Provide the (x, y) coordinate of the cell's center where the given text is located.  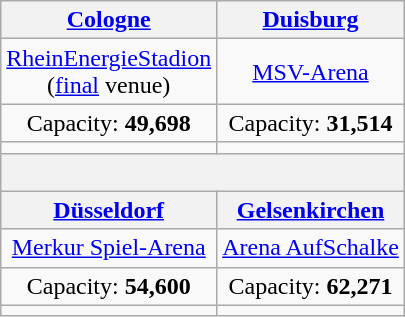
Capacity: 49,698 (109, 123)
Capacity: 31,514 (311, 123)
Duisburg (311, 20)
Capacity: 54,600 (109, 286)
Gelsenkirchen (311, 210)
MSV-Arena (311, 72)
Merkur Spiel-Arena (109, 248)
RheinEnergieStadion(final venue) (109, 72)
Capacity: 62,271 (311, 286)
Arena AufSchalke (311, 248)
Düsseldorf (109, 210)
Cologne (109, 20)
